Scan for the cell matching the given text and deliver its (X, Y) coordinate at center. 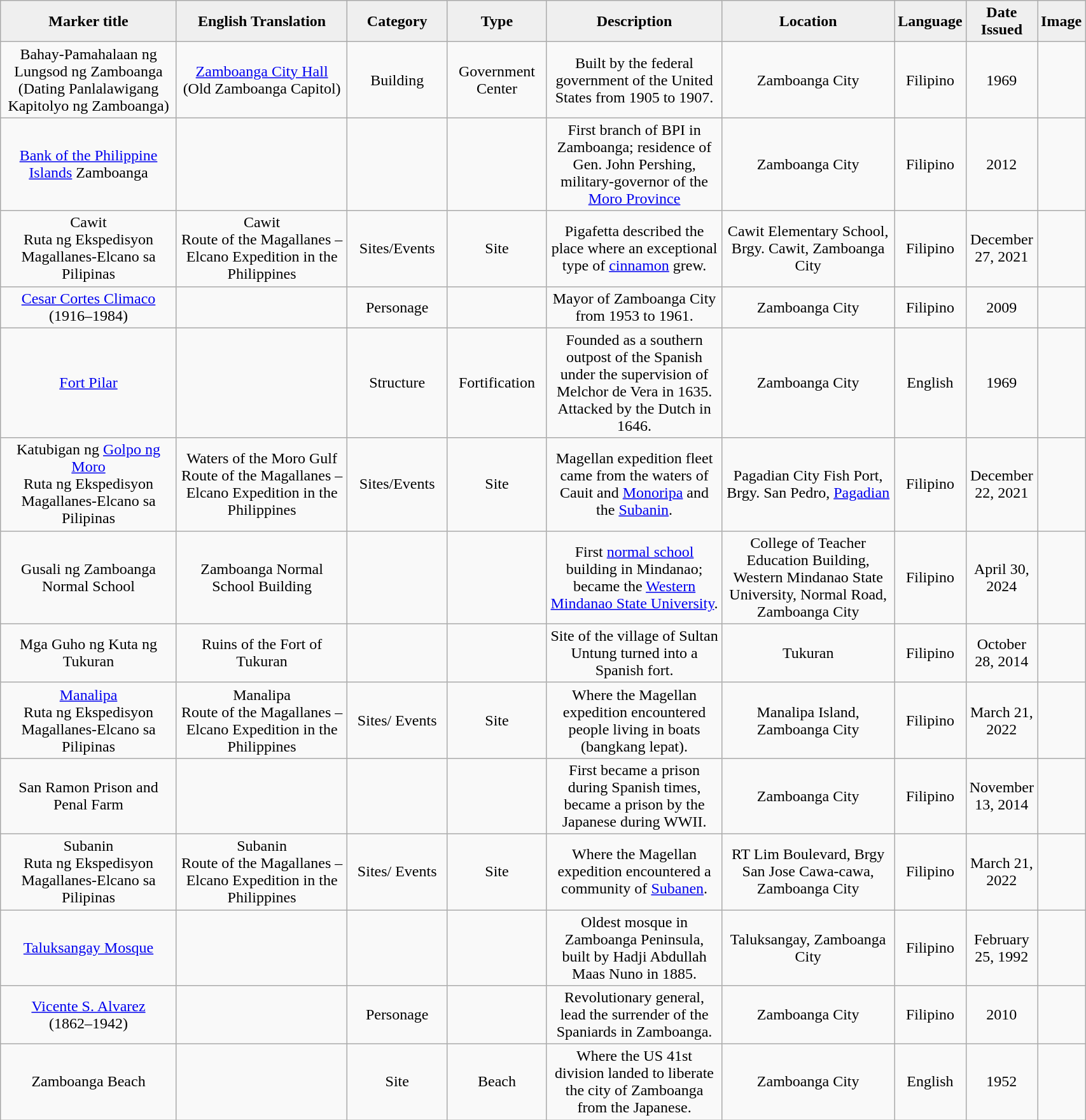
ManalipaRoute of the Magallanes – Elcano Expedition in the Philippines (262, 720)
Bahay-Pamahalaan ng Lungsod ng Zamboanga (Dating Panlalawigang Kapitolyo ng Zamboanga) (89, 80)
Cesar Cortes Climaco(1916–1984) (89, 307)
2009 (1001, 307)
Description (634, 22)
SubaninRoute of the Magallanes – Elcano Expedition in the Philippines (262, 872)
First normal school building in Mindanao; became the Western Mindanao State University. (634, 577)
CawitRuta ng Ekspedisyon Magallanes-Elcano sa Pilipinas (89, 248)
Revolutionary general, lead the surrender of the Spaniards in Zamboanga. (634, 1015)
Built by the federal government of the United States from 1905 to 1907. (634, 80)
Pigafetta described the place where an exceptional type of cinnamon grew. (634, 248)
Zamboanga City Hall (Old Zamboanga Capitol) (262, 80)
Structure (397, 383)
Founded as a southern outpost of the Spanish under the supervision of Melchor de Vera in 1635. Attacked by the Dutch in 1646. (634, 383)
Gusali ng Zamboanga Normal School (89, 577)
SubaninRuta ng Ekspedisyon Magallanes-Elcano sa Pilipinas (89, 872)
Vicente S. Alvarez(1862–1942) (89, 1015)
San Ramon Prison and Penal Farm (89, 795)
2012 (1001, 164)
Pagadian City Fish Port, Brgy. San Pedro, Pagadian (808, 484)
Mayor of Zamboanga City from 1953 to 1961. (634, 307)
First branch of BPI in Zamboanga; residence of Gen. John Pershing, military-governor of the Moro Province (634, 164)
Where the Magellan expedition encountered a community of Subanen. (634, 872)
Zamboanga Normal School Building (262, 577)
Image (1061, 22)
Date Issued (1001, 22)
Tukuran (808, 653)
Taluksangay, Zamboanga City (808, 948)
Magellan expedition fleet came from the waters of Cauit and Monoripa and the Subanin. (634, 484)
Bank of the Philippine Islands Zamboanga (89, 164)
October 28, 2014 (1001, 653)
Katubigan ng Golpo ng MoroRuta ng Ekspedisyon Magallanes-Elcano sa Pilipinas (89, 484)
ManalipaRuta ng Ekspedisyon Magallanes-Elcano sa Pilipinas (89, 720)
Oldest mosque in Zamboanga Peninsula, built by Hadji Abdullah Maas Nuno in 1885. (634, 948)
Where the US 41st division landed to liberate the city of Zamboanga from the Japanese. (634, 1082)
December 22, 2021 (1001, 484)
First became a prison during Spanish times, became a prison by the Japanese during WWII. (634, 795)
Fort Pilar (89, 383)
Manalipa Island, Zamboanga City (808, 720)
Government Center (496, 80)
Category (397, 22)
RT Lim Boulevard, Brgy San Jose Cawa-cawa, Zamboanga City (808, 872)
Type (496, 22)
Ruins of the Fort of Tukuran (262, 653)
English Translation (262, 22)
Fortification (496, 383)
College of Teacher Education Building, Western Mindanao State University, Normal Road, Zamboanga City (808, 577)
Cawit Elementary School, Brgy. Cawit, Zamboanga City (808, 248)
April 30, 2024 (1001, 577)
February 25, 1992 (1001, 948)
November 13, 2014 (1001, 795)
Where the Magellan expedition encountered people living in boats (bangkang lepat). (634, 720)
Site of the village of Sultan Untung turned into a Spanish fort. (634, 653)
2010 (1001, 1015)
Language (930, 22)
December 27, 2021 (1001, 248)
Waters of the Moro GulfRoute of the Magallanes – Elcano Expedition in the Philippines (262, 484)
Zamboanga Beach (89, 1082)
Taluksangay Mosque (89, 948)
Marker title (89, 22)
Beach (496, 1082)
Mga Guho ng Kuta ng Tukuran (89, 653)
Location (808, 22)
1952 (1001, 1082)
CawitRoute of the Magallanes – Elcano Expedition in the Philippines (262, 248)
Building (397, 80)
